Extract the (X, Y) coordinate from the center of the cell holding the provided text.  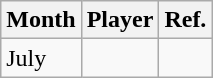
Month (41, 20)
July (41, 58)
Player (120, 20)
Ref. (186, 20)
